Capture the cell that displays the provided text and extract its [x, y] central coordinate. 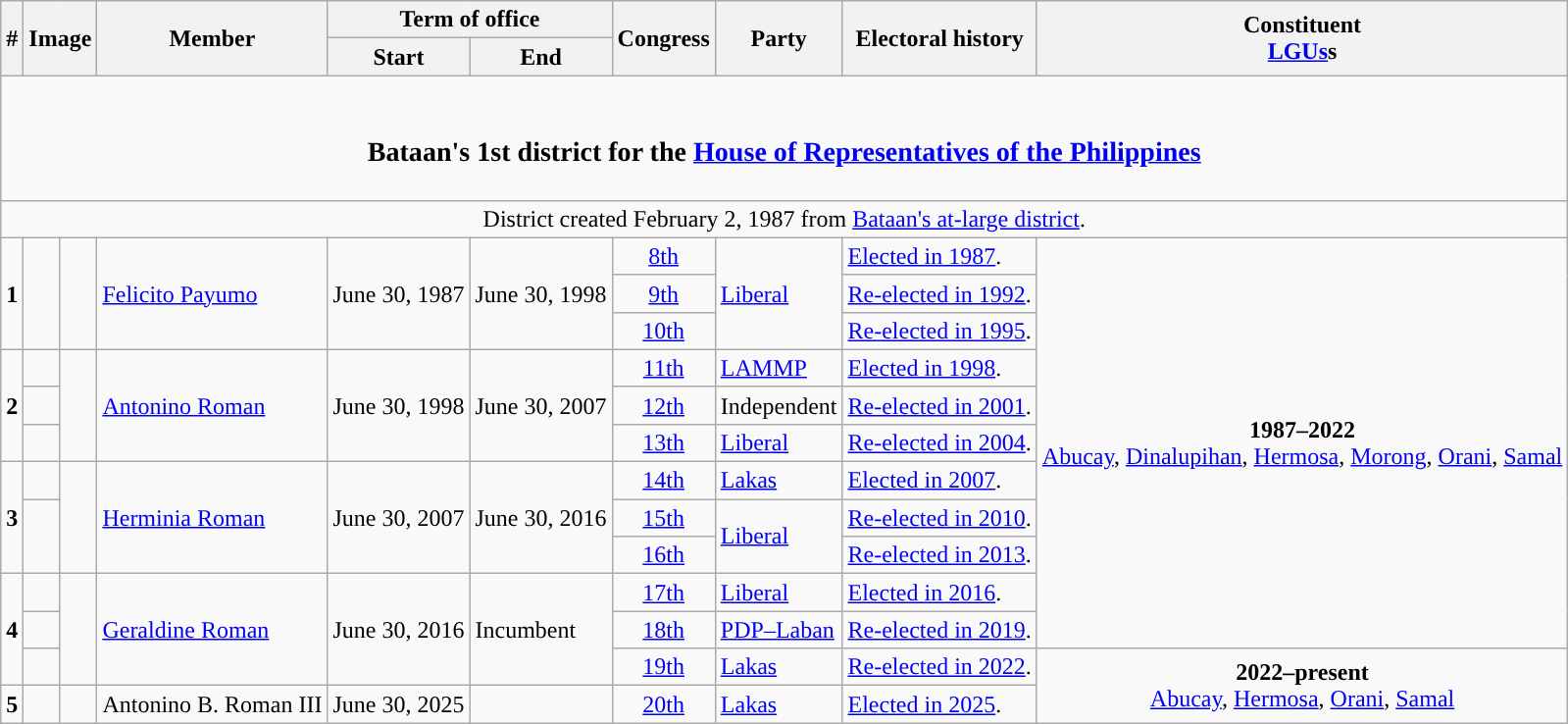
District created February 2, 1987 from Bataan's at-large district. [784, 219]
Electoral history [939, 38]
Re-elected in 1992. [939, 293]
Elected in 2016. [939, 593]
18th [663, 630]
LAMMP [779, 368]
4 [12, 630]
Geraldine Roman [212, 630]
Felicito Payumo [212, 293]
Re-elected in 2004. [939, 442]
11th [663, 368]
1 [12, 293]
Re-elected in 2022. [939, 667]
16th [663, 555]
PDP–Laban [779, 630]
20th [663, 704]
14th [663, 481]
3 [12, 518]
Member [212, 38]
Re-elected in 2001. [939, 405]
Antonino Roman [212, 405]
Antonino B. Roman III [212, 704]
Re-elected in 1995. [939, 331]
Independent [779, 405]
Party [779, 38]
Re-elected in 2010. [939, 518]
Elected in 1987. [939, 256]
Elected in 2007. [939, 481]
June 30, 2025 [398, 704]
8th [663, 256]
June 30, 1987 [398, 293]
19th [663, 667]
Start [398, 57]
10th [663, 331]
Re-elected in 2019. [939, 630]
15th [663, 518]
Congress [663, 38]
Term of office [470, 20]
13th [663, 442]
Bataan's 1st district for the House of Representatives of the Philippines [784, 137]
12th [663, 405]
Re-elected in 2013. [939, 555]
1987–2022Abucay, Dinalupihan, Hermosa, Morong, Orani, Samal [1302, 443]
9th [663, 293]
2022–presentAbucay, Hermosa, Orani, Samal [1302, 686]
17th [663, 593]
Incumbent [541, 630]
Image [61, 38]
Herminia Roman [212, 518]
Elected in 2025. [939, 704]
End [541, 57]
# [12, 38]
ConstituentLGUss [1302, 38]
2 [12, 405]
Elected in 1998. [939, 368]
5 [12, 704]
